Identify which cell holds the provided text, then report its (X, Y) central coordinate. 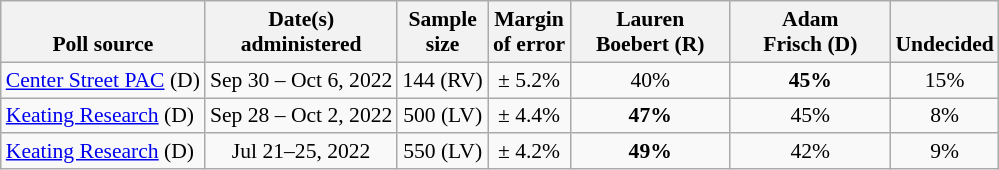
Center Street PAC (D) (103, 80)
± 4.4% (529, 116)
15% (944, 80)
Sep 28 – Oct 2, 2022 (301, 116)
47% (650, 116)
8% (944, 116)
Jul 21–25, 2022 (301, 152)
Date(s)administered (301, 32)
550 (LV) (442, 152)
Poll source (103, 32)
Marginof error (529, 32)
± 5.2% (529, 80)
42% (810, 152)
9% (944, 152)
Sep 30 – Oct 6, 2022 (301, 80)
500 (LV) (442, 116)
LaurenBoebert (R) (650, 32)
Undecided (944, 32)
144 (RV) (442, 80)
± 4.2% (529, 152)
49% (650, 152)
40% (650, 80)
AdamFrisch (D) (810, 32)
Samplesize (442, 32)
